Detect which cell encompasses the target text, then output its [x, y] center coordinate. 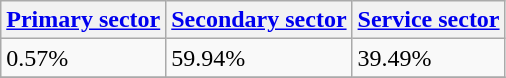
Primary sector [84, 20]
39.49% [428, 58]
Secondary sector [259, 20]
Service sector [428, 20]
59.94% [259, 58]
0.57% [84, 58]
